Search for the cell housing the specified text and yield its (X, Y) center coordinate. 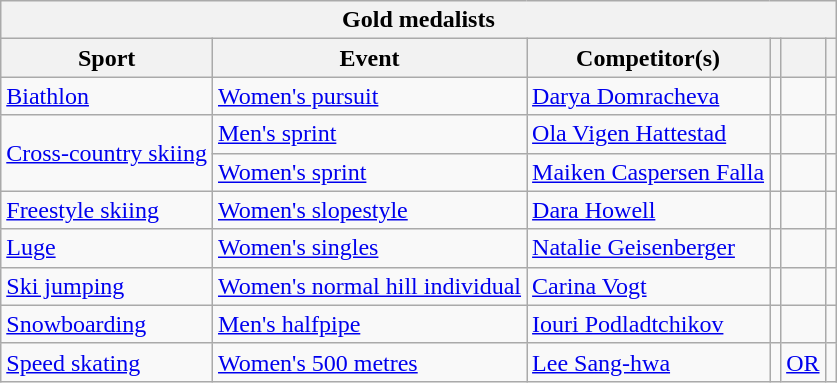
Iouri Podladtchikov (648, 324)
Event (369, 58)
Cross-country skiing (107, 153)
Women's slopestyle (369, 210)
Ola Vigen Hattestad (648, 134)
OR (803, 362)
Freestyle skiing (107, 210)
Carina Vogt (648, 286)
Competitor(s) (648, 58)
Women's normal hill individual (369, 286)
Ski jumping (107, 286)
Speed skating (107, 362)
Women's sprint (369, 172)
Men's halfpipe (369, 324)
Women's singles (369, 248)
Women's 500 metres (369, 362)
Sport (107, 58)
Maiken Caspersen Falla (648, 172)
Biathlon (107, 96)
Natalie Geisenberger (648, 248)
Luge (107, 248)
Snowboarding (107, 324)
Gold medalists (418, 20)
Dara Howell (648, 210)
Men's sprint (369, 134)
Darya Domracheva (648, 96)
Lee Sang-hwa (648, 362)
Women's pursuit (369, 96)
